For the text-containing cell, return its midpoint in [x, y] coordinate format. 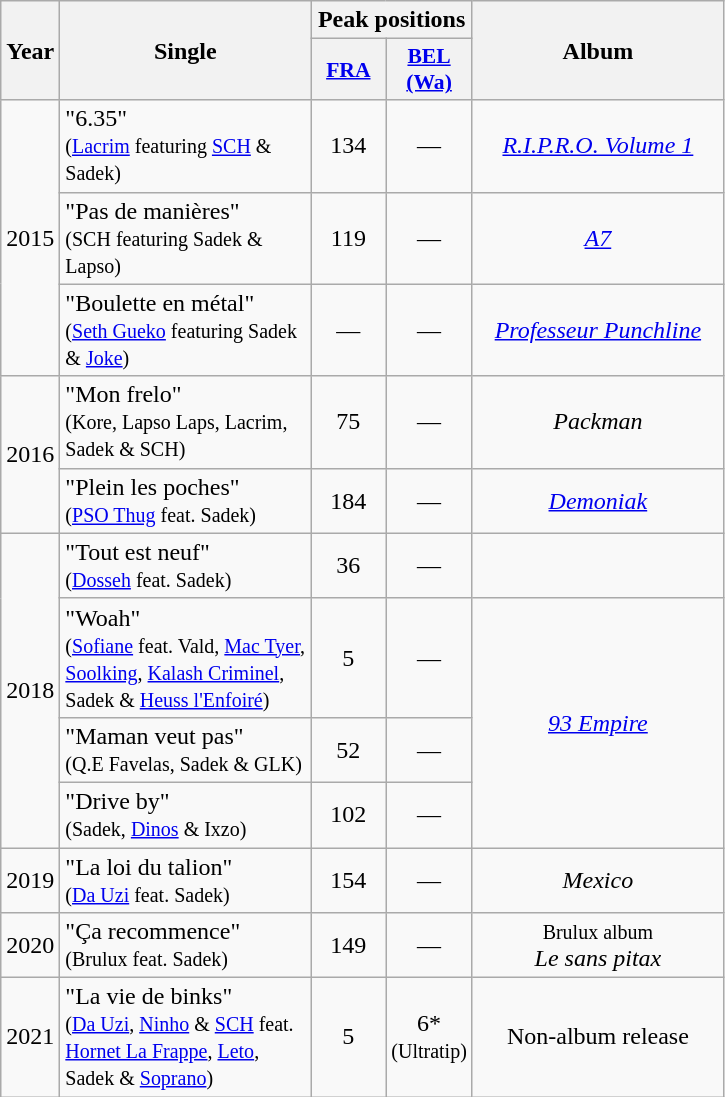
"Maman veut pas" (Q.E Favelas, Sadek & GLK) [186, 750]
75 [348, 422]
52 [348, 750]
R.I.P.R.O. Volume 1 [598, 146]
"Ça recommence"(Brulux feat. Sadek) [186, 946]
"6.35"(Lacrim featuring SCH & Sadek) [186, 146]
"La vie de binks"(Da Uzi, Ninho & SCH feat. Hornet La Frappe, Leto, Sadek & Soprano) [186, 1038]
FRA [348, 70]
2018 [30, 690]
Year [30, 50]
"Plein les poches"(PSO Thug feat. Sadek) [186, 500]
A7 [598, 238]
149 [348, 946]
2021 [30, 1038]
102 [348, 814]
BEL (Wa) [430, 70]
119 [348, 238]
154 [348, 880]
"Mon frelo"(Kore, Lapso Laps, Lacrim, Sadek & SCH) [186, 422]
"Tout est neuf" (Dosseh feat. Sadek) [186, 566]
"Pas de manières"(SCH featuring Sadek & Lapso) [186, 238]
Peak positions [392, 20]
2016 [30, 454]
"La loi du talion" (Da Uzi feat. Sadek) [186, 880]
93 Empire [598, 722]
Album [598, 50]
184 [348, 500]
Demoniak [598, 500]
2019 [30, 880]
2020 [30, 946]
"Woah" (Sofiane feat. Vald, Mac Tyer, Soolking, Kalash Criminel, Sadek & Heuss l'Enfoiré) [186, 658]
2015 [30, 238]
134 [348, 146]
36 [348, 566]
Brulux album Le sans pitax [598, 946]
Single [186, 50]
Packman [598, 422]
Non-album release [598, 1038]
Mexico [598, 880]
Professeur Punchline [598, 330]
6*(Ultratip) [430, 1038]
"Drive by" (Sadek, Dinos & Ixzo) [186, 814]
"Boulette en métal"(Seth Gueko featuring Sadek & Joke) [186, 330]
